Extract the (X, Y) coordinate from the center of the cell holding the provided text.  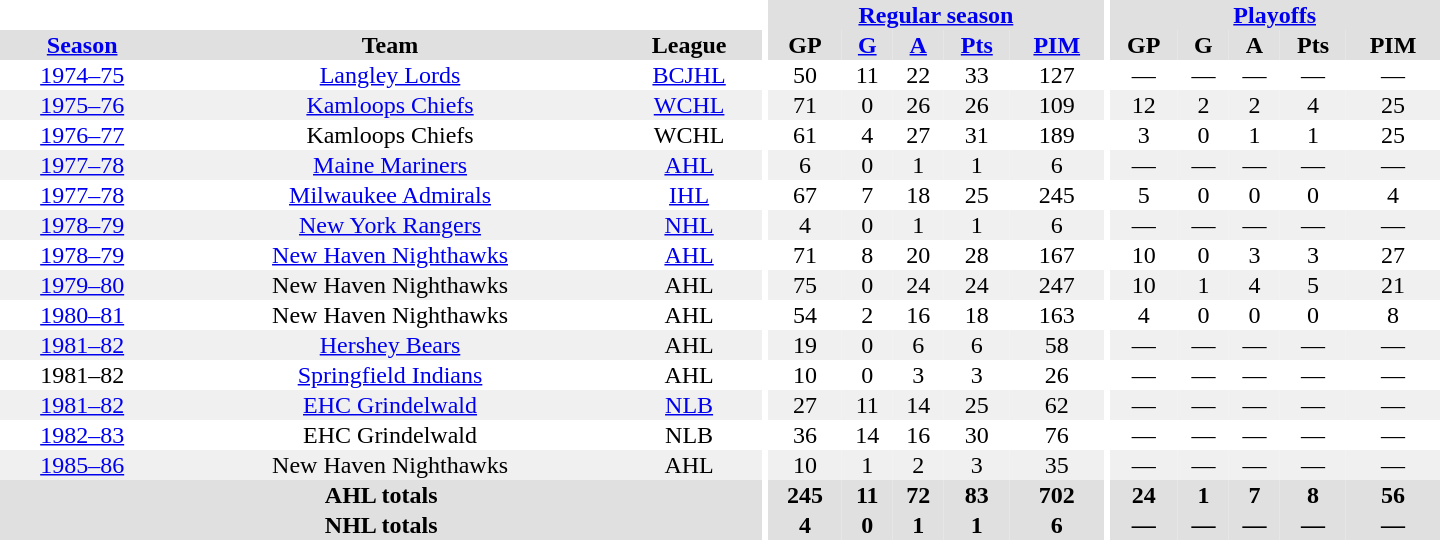
Season (82, 45)
1975–76 (82, 105)
21 (1393, 285)
247 (1057, 285)
61 (805, 135)
28 (977, 255)
League (690, 45)
1980–81 (82, 315)
1985–86 (82, 465)
58 (1057, 345)
BCJHL (690, 75)
Playoffs (1274, 15)
167 (1057, 255)
76 (1057, 435)
Team (390, 45)
72 (918, 495)
Maine Mariners (390, 165)
Springfield Indians (390, 375)
33 (977, 75)
109 (1057, 105)
83 (977, 495)
IHL (690, 195)
189 (1057, 135)
56 (1393, 495)
New York Rangers (390, 225)
62 (1057, 405)
75 (805, 285)
Regular season (936, 15)
Langley Lords (390, 75)
1979–80 (82, 285)
NHL totals (381, 525)
50 (805, 75)
30 (977, 435)
22 (918, 75)
1982–83 (82, 435)
163 (1057, 315)
127 (1057, 75)
20 (918, 255)
35 (1057, 465)
36 (805, 435)
12 (1144, 105)
1976–77 (82, 135)
702 (1057, 495)
19 (805, 345)
1974–75 (82, 75)
NHL (690, 225)
Milwaukee Admirals (390, 195)
AHL totals (381, 495)
54 (805, 315)
31 (977, 135)
Hershey Bears (390, 345)
67 (805, 195)
